Locate the cell with the specified text and output its [x, y] center coordinate. 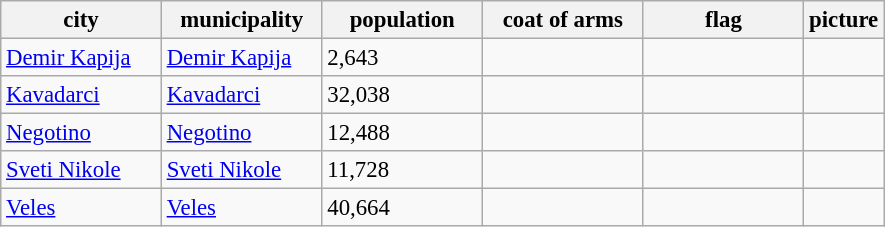
11,728 [402, 170]
coat of arms [564, 20]
city [82, 20]
flag [724, 20]
municipality [242, 20]
picture [844, 20]
32,038 [402, 95]
2,643 [402, 58]
population [402, 20]
12,488 [402, 133]
40,664 [402, 208]
